Locate the cell with the specified text and output its [X, Y] center coordinate. 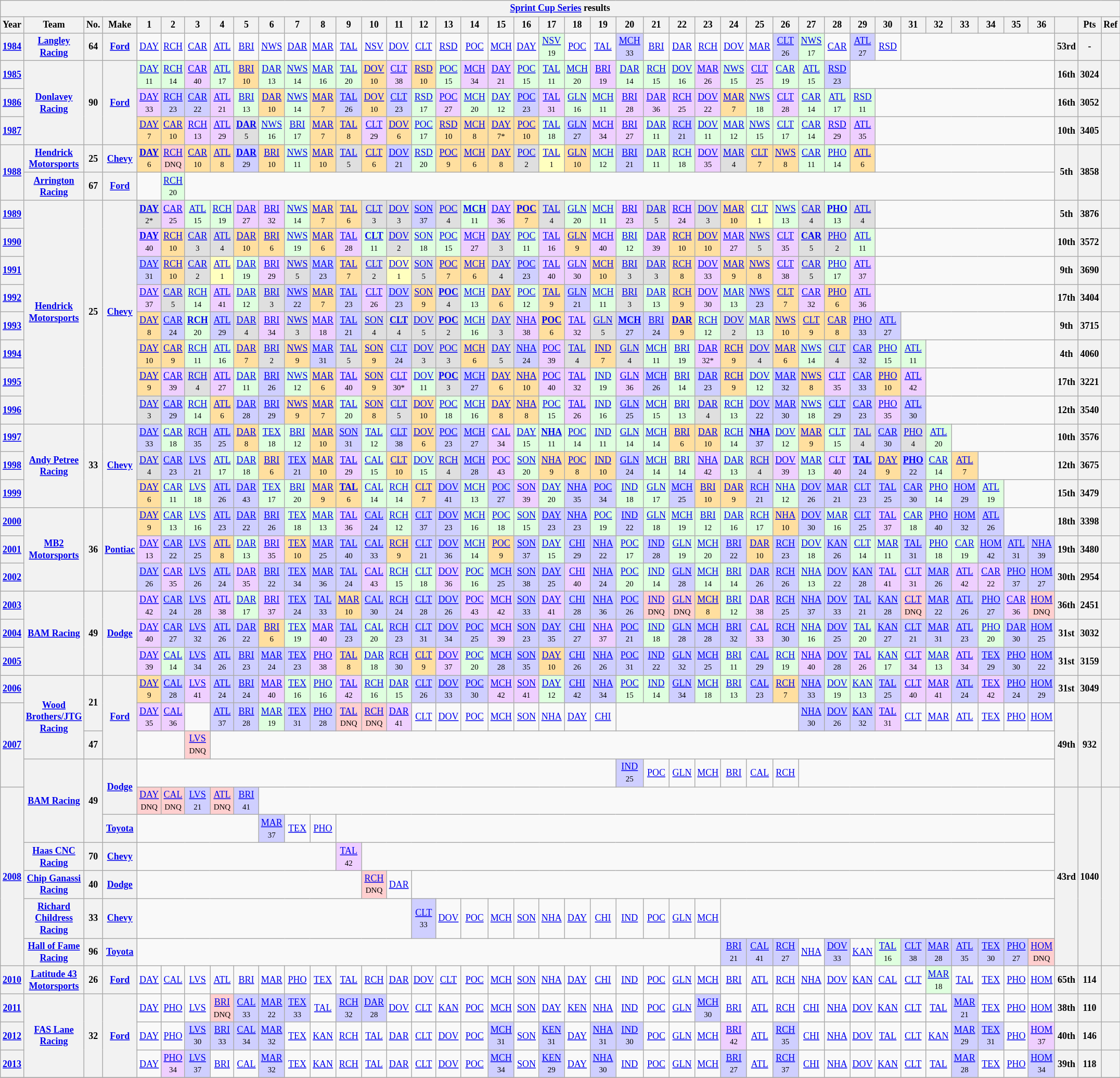
SON18 [423, 242]
POC40 [551, 382]
DAY21 [501, 75]
RCH11 [198, 354]
TAL36 [349, 522]
RCH8 [682, 270]
DAR23 [708, 382]
23 [708, 25]
POC25 [474, 633]
DAY39 [149, 661]
CLT10 [399, 466]
PHO40 [938, 522]
2007 [12, 745]
DAY41 [551, 606]
ATL21 [222, 102]
CAR35 [173, 577]
28 [837, 25]
1996 [12, 410]
POC11 [526, 242]
ATL38 [222, 606]
DAR38 [759, 606]
LVS41 [198, 689]
Arrington Racing [54, 186]
Langley Racing [54, 47]
NHA13 [812, 577]
IND10 [603, 466]
CAL30 [374, 606]
3024 [1089, 75]
MCH33 [629, 47]
NHA23 [577, 522]
19 [603, 25]
LVS37 [198, 1064]
TEX21 [298, 466]
KAN17 [888, 661]
GLN24 [629, 466]
DAY13 [149, 549]
MCH26 [656, 382]
GLN17 [656, 494]
DOV16 [682, 75]
1040 [1089, 876]
DAR15 [399, 689]
LVSDNQ [198, 745]
No. [94, 25]
MCH18 [708, 689]
17 [551, 25]
Year [12, 25]
ATL7 [964, 466]
DAR32* [708, 354]
NWS10 [786, 326]
MB2 Motorsports [54, 549]
CLT15 [837, 438]
CHI27 [577, 633]
1 [149, 25]
POC16 [474, 577]
DOV5 [423, 326]
3049 [1089, 689]
47 [94, 745]
15 [501, 25]
RCH37 [786, 1064]
90 [94, 103]
CLT30* [399, 382]
CLT6 [374, 159]
NWS23 [759, 298]
53rd [1066, 47]
40th [1066, 1036]
SON15 [526, 522]
38th [1066, 1008]
CAR8 [837, 326]
MCH19 [682, 522]
DOV25 [837, 633]
36th [1066, 606]
118 [1089, 1064]
ATL20 [938, 438]
CLT18 [423, 577]
96 [94, 952]
CLT33 [423, 918]
1995 [12, 382]
LVS30 [198, 1036]
GLN14 [629, 438]
CAR40 [198, 75]
MCH40 [603, 242]
KEN29 [551, 1064]
2001 [12, 549]
DAR36 [656, 102]
Pontiac [120, 549]
PHO17 [837, 270]
2013 [12, 1064]
RSD29 [837, 131]
30th [1066, 577]
ATL30 [913, 410]
SON39 [526, 494]
MAR36 [323, 577]
ATL36 [862, 298]
3715 [1089, 326]
49th [1066, 745]
24 [734, 25]
GLN20 [577, 214]
ATL34 [964, 661]
LVS16 [198, 522]
NWS16 [272, 131]
29 [862, 25]
7 [298, 25]
NHA8 [526, 410]
DOV1 [399, 270]
NHA39 [1041, 549]
TEX19 [298, 633]
SON41 [526, 689]
3572 [1089, 242]
RSD17 [423, 102]
IND28 [656, 549]
34 [992, 25]
BRI42 [734, 1036]
DOV41 [448, 494]
DAR26 [759, 577]
PHO37 [1016, 577]
DAR43 [247, 494]
DAY37 [149, 298]
TEX24 [298, 606]
POC39 [551, 354]
SON23 [526, 633]
64 [94, 47]
3480 [1089, 549]
IND7 [603, 354]
CLT14 [862, 549]
GLN34 [682, 689]
NHA36 [603, 606]
SON8 [374, 410]
114 [1089, 980]
NSV [374, 47]
40 [94, 884]
MAR25 [323, 549]
DAR3 [656, 270]
CAL15 [374, 466]
KAN26 [837, 549]
1989 [12, 214]
2000 [12, 522]
4060 [1089, 354]
DAR27 [247, 214]
DOV37 [448, 661]
IND16 [603, 410]
2008 [12, 876]
1994 [12, 354]
PHO13 [837, 214]
GLN4 [629, 354]
KAN13 [862, 689]
MCH39 [501, 633]
NHA12 [786, 494]
932 [1089, 745]
PHO16 [323, 689]
GLN18 [656, 522]
Sprint Cup Series results [560, 8]
IND19 [603, 382]
NHA34 [603, 689]
3576 [1089, 438]
1997 [12, 438]
MAR41 [938, 689]
MAR29 [964, 1036]
43rd [1066, 876]
DAY42 [149, 606]
DAR17 [247, 606]
CAR13 [173, 522]
TAL9 [551, 298]
SON38 [526, 577]
16 [526, 25]
DAR19 [247, 270]
TAL29 [349, 466]
POC12 [526, 298]
RCH18 [682, 159]
CAL36 [173, 717]
Ref [1111, 25]
MAR12 [734, 131]
CAL29 [759, 661]
RCH17 [759, 522]
CHI40 [577, 577]
10 [374, 25]
POC14 [577, 438]
1984 [12, 47]
3221 [1089, 382]
NHA16 [812, 633]
RCH27 [786, 952]
CHI28 [577, 606]
SON35 [526, 661]
1990 [12, 242]
IND30 [629, 1036]
CAR29 [173, 410]
NWS19 [298, 242]
CAR25 [173, 214]
ATL19 [992, 494]
Make [120, 25]
POC19 [603, 522]
8 [323, 25]
CLT34 [913, 661]
NHA22 [603, 549]
NHA31 [603, 1036]
MAR27 [734, 242]
TEX30 [992, 952]
POC6 [551, 326]
BRI33 [222, 1036]
CAR4 [812, 214]
PHO33 [862, 326]
TEX29 [992, 661]
GLN25 [629, 410]
DOV18 [812, 549]
18th [1066, 522]
SON33 [526, 606]
30 [888, 25]
CLTDNQ [913, 606]
Wood Brothers/JTG Racing [54, 717]
KAN32 [862, 717]
MAR30 [786, 410]
TAL18 [551, 131]
CAR27 [173, 633]
20 [629, 25]
BRI41 [247, 801]
1998 [12, 466]
CAR36 [1016, 606]
DAR7 [247, 354]
TAL12 [374, 438]
DOV39 [786, 466]
DAY11 [149, 75]
CLT24 [399, 354]
POC8 [577, 466]
DAY7 [149, 131]
11 [399, 25]
MCH12 [603, 159]
GLN9 [577, 242]
TEX33 [298, 1008]
DAY23 [551, 522]
CAR33 [862, 382]
RSD11 [862, 102]
Hall of Fame Racing [54, 952]
MCH30 [708, 1008]
CAR9 [173, 354]
BRI35 [272, 549]
POC10 [526, 131]
KEN [577, 1008]
PHO35 [888, 410]
TEX23 [298, 661]
GLN21 [577, 298]
ATL16 [222, 354]
DAY20 [551, 494]
CAL20 [374, 633]
70 [94, 857]
PHO18 [938, 549]
TEX16 [298, 689]
18 [577, 25]
LVS32 [198, 633]
IND11 [603, 438]
POC26 [629, 606]
31 [913, 25]
1985 [12, 75]
BRI11 [734, 661]
Haas CNC Racing [54, 857]
2451 [1089, 606]
TEX42 [992, 689]
DAR41 [399, 717]
- [1089, 47]
LVS25 [198, 549]
GLN30 [577, 270]
CAR39 [173, 382]
3675 [1089, 466]
PHO2 [837, 242]
TAL7 [349, 270]
HOM32 [964, 522]
ATL1 [222, 270]
PHO15 [888, 354]
HOM27 [1041, 577]
2005 [12, 661]
67 [94, 186]
HOM22 [1041, 661]
DAY7* [501, 131]
NHA35 [577, 494]
PHO38 [323, 661]
GLN36 [629, 382]
3052 [1089, 102]
DAY5 [501, 354]
13 [448, 25]
4 [222, 25]
GLN5 [603, 326]
PHO4 [913, 438]
3876 [1089, 214]
3404 [1089, 298]
TEX34 [298, 577]
LVS18 [198, 494]
PHO24 [1016, 689]
GLN19 [682, 549]
DAY26 [149, 577]
SON5 [423, 270]
MCH15 [656, 410]
MAR24 [272, 661]
DAR16 [734, 522]
CLT2 [374, 270]
TAL41 [888, 577]
INDDNQ [656, 606]
TEX17 [272, 494]
2011 [12, 1008]
HOM42 [992, 549]
NHA40 [812, 661]
ATL31 [1016, 549]
POC30 [474, 689]
CLT5 [399, 410]
GLNDNQ [682, 606]
LVS34 [198, 661]
1988 [12, 173]
DOV28 [837, 661]
BRI37 [272, 606]
NWS11 [298, 159]
12 [423, 25]
GLN10 [577, 159]
27 [812, 25]
1987 [12, 131]
PHO22 [913, 466]
TAL11 [551, 75]
ATL41 [222, 298]
CHI26 [577, 661]
CLT1 [759, 214]
NHA38 [526, 326]
3690 [1089, 270]
DOV35 [708, 159]
GLN32 [682, 661]
TAL37 [888, 522]
3032 [1089, 633]
CAR3 [198, 242]
TALDNQ [349, 717]
BRI34 [272, 326]
NWS12 [298, 382]
Team [54, 25]
Pts [1089, 25]
CAL28 [173, 689]
CLT3 [374, 214]
1986 [12, 102]
TEX10 [298, 549]
15th [1066, 494]
Richard Childress Racing [54, 918]
CLT11 [374, 242]
2012 [12, 1036]
NWS17 [812, 47]
PHO28 [323, 717]
MCH10 [603, 270]
FAS Lane Racing [54, 1035]
DAY2* [149, 214]
RCH16 [374, 689]
DAYDNQ [149, 801]
NWS22 [298, 298]
PHO20 [992, 633]
LVS26 [198, 577]
CLT17 [786, 131]
MAR4 [734, 159]
2010 [12, 980]
BRI17 [298, 131]
POC21 [629, 633]
2004 [12, 633]
BRIDNQ [222, 1008]
BRI20 [298, 494]
SON20 [526, 466]
146 [1089, 1036]
IND25 [629, 773]
HOM25 [1041, 633]
65th [1066, 980]
CAL23 [759, 689]
3159 [1089, 661]
Latitude 43 Motorsports [54, 980]
NHA9 [551, 466]
GLN16 [577, 102]
KEN31 [551, 1036]
RCH26 [786, 577]
NWS [272, 47]
TAL1 [551, 159]
SON4 [374, 326]
POC31 [629, 661]
DAY25 [551, 577]
2006 [12, 689]
3405 [1089, 131]
MAR19 [272, 717]
PHO6 [837, 298]
19th [1066, 549]
DOV21 [399, 159]
ATLDNQ [222, 801]
22 [682, 25]
1991 [12, 270]
LVS28 [198, 606]
3858 [1089, 173]
RSD23 [837, 75]
1993 [12, 326]
TAL33 [323, 606]
DAR8 [247, 438]
HOM34 [1041, 1064]
GLN27 [577, 131]
2954 [1089, 577]
CALDNQ [173, 801]
35 [1016, 25]
DAR14 [629, 75]
2003 [12, 606]
PHO10 [888, 382]
MAR37 [272, 829]
3479 [1089, 494]
RSD20 [423, 159]
DOV4 [759, 354]
39th [1066, 1064]
RCH32 [349, 1008]
NWS3 [298, 326]
DAY36 [501, 214]
TAL28 [349, 242]
SON31 [349, 438]
RCH7 [786, 689]
NWS13 [786, 214]
Andy Petree Racing [54, 465]
BRI2 [272, 354]
3 [198, 25]
14 [474, 25]
6 [272, 25]
CAL24 [374, 522]
CAL43 [374, 577]
Chip Ganassi Racing [54, 884]
MCH31 [501, 1036]
POC34 [603, 494]
NHA26 [603, 661]
CHI29 [577, 549]
KAN27 [888, 633]
PHO34 [173, 1064]
CLT37 [423, 522]
Donlavey Racing [54, 103]
PHO30 [1016, 661]
3398 [1089, 522]
3540 [1089, 410]
DOV34 [448, 633]
NHA11 [551, 438]
2002 [12, 577]
CAR2 [198, 270]
9 [349, 25]
DOV15 [423, 466]
4th [1066, 354]
1992 [12, 298]
2 [173, 25]
DAR29 [247, 159]
DAR35 [247, 577]
DAY31 [149, 270]
NSV19 [551, 47]
DAR30 [1016, 633]
MAR23 [323, 270]
110 [1089, 1008]
CHI42 [577, 689]
CAL41 [759, 952]
1999 [12, 494]
NHA33 [812, 689]
MAR11 [888, 549]
DAR39 [656, 242]
5 [247, 25]
NHA42 [708, 466]
DAR12 [247, 298]
DOV19 [837, 689]
HOM37 [1041, 1036]
ATL25 [222, 438]
